Find where the given text appears and provide that cell's center as [x, y] coordinate. 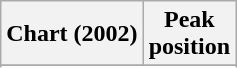
Chart (2002) [72, 34]
Peakposition [189, 34]
